Find where the given text appears and provide that cell's center as (x, y) coordinate. 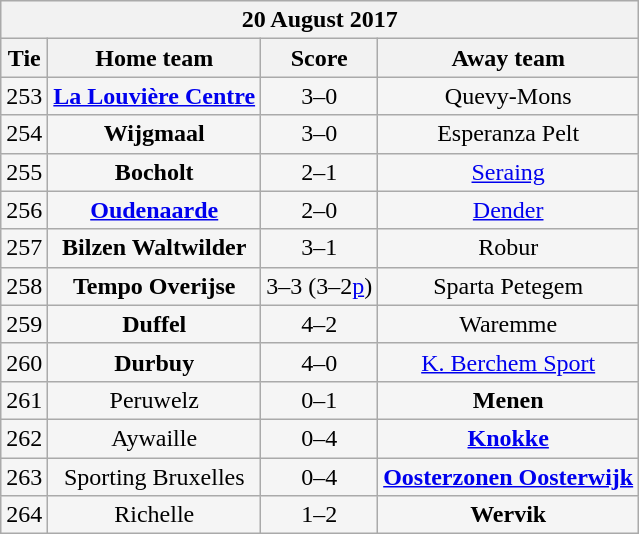
Robur (508, 248)
Bilzen Waltwilder (154, 248)
K. Berchem Sport (508, 362)
Tie (24, 58)
253 (24, 96)
Aywaille (154, 438)
3–1 (320, 248)
Knokke (508, 438)
Richelle (154, 515)
Waremme (508, 324)
Bocholt (154, 172)
259 (24, 324)
La Louvière Centre (154, 96)
Score (320, 58)
Oosterzonen Oosterwijk (508, 477)
263 (24, 477)
Away team (508, 58)
0–1 (320, 400)
Quevy-Mons (508, 96)
Sparta Petegem (508, 286)
264 (24, 515)
Duffel (154, 324)
4–0 (320, 362)
Menen (508, 400)
Wijgmaal (154, 134)
Seraing (508, 172)
258 (24, 286)
Home team (154, 58)
257 (24, 248)
260 (24, 362)
255 (24, 172)
2–0 (320, 210)
262 (24, 438)
256 (24, 210)
Peruwelz (154, 400)
2–1 (320, 172)
1–2 (320, 515)
Durbuy (154, 362)
Tempo Overijse (154, 286)
Sporting Bruxelles (154, 477)
20 August 2017 (320, 20)
Oudenaarde (154, 210)
Esperanza Pelt (508, 134)
Wervik (508, 515)
4–2 (320, 324)
3–3 (3–2p) (320, 286)
254 (24, 134)
Dender (508, 210)
261 (24, 400)
